Return [x, y] of the center of cell containing provided text 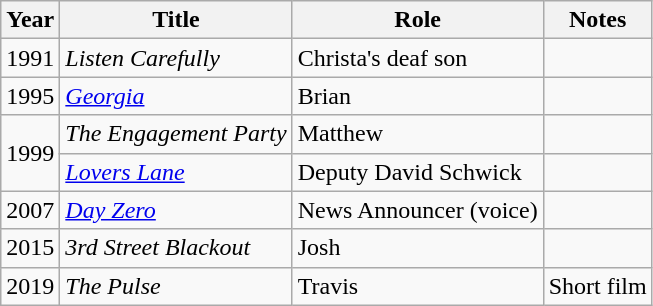
Matthew [418, 134]
1995 [30, 96]
Short film [598, 286]
The Engagement Party [176, 134]
2015 [30, 248]
Georgia [176, 96]
Notes [598, 20]
News Announcer (voice) [418, 210]
3rd Street Blackout [176, 248]
Listen Carefully [176, 58]
2007 [30, 210]
Deputy David Schwick [418, 172]
1999 [30, 153]
1991 [30, 58]
Title [176, 20]
Josh [418, 248]
Travis [418, 286]
Year [30, 20]
The Pulse [176, 286]
Day Zero [176, 210]
Role [418, 20]
Lovers Lane [176, 172]
2019 [30, 286]
Christa's deaf son [418, 58]
Brian [418, 96]
